From the cell containing the given text, extract its center point as (X, Y) coordinate. 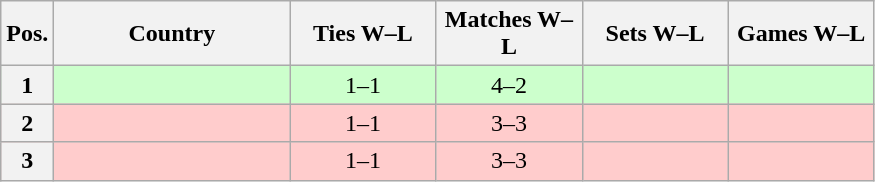
Games W–L (801, 34)
Matches W–L (509, 34)
Sets W–L (655, 34)
Ties W–L (363, 34)
3 (28, 161)
Country (172, 34)
Pos. (28, 34)
2 (28, 123)
1 (28, 85)
4–2 (509, 85)
